Provide the (x, y) coordinate of the cell's center where the given text is located.  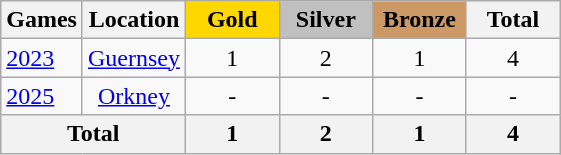
Guernsey (134, 58)
Silver (326, 20)
Gold (233, 20)
Orkney (134, 96)
Bronze (420, 20)
2025 (42, 96)
2023 (42, 58)
Games (42, 20)
Location (134, 20)
